Pinpoint the cell where the given text exists, returning its [X, Y] midpoint coordinate. 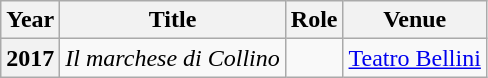
Role [314, 20]
Venue [414, 20]
Title [172, 20]
Teatro Bellini [414, 58]
2017 [30, 58]
Il marchese di Collino [172, 58]
Year [30, 20]
